Detect which cell encompasses the target text, then output its [x, y] center coordinate. 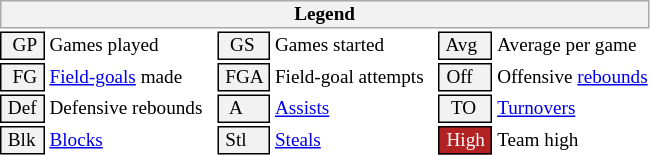
FG [22, 77]
Def [22, 108]
Games played [131, 46]
Turnovers [573, 108]
Games started [354, 46]
Blocks [131, 140]
Legend [324, 14]
Offensive rebounds [573, 77]
Assists [354, 108]
GP [22, 46]
Team high [573, 140]
Blk [22, 140]
High [466, 140]
Avg [466, 46]
Field-goals made [131, 77]
TO [466, 108]
Steals [354, 140]
Off [466, 77]
A [244, 108]
Field-goal attempts [354, 77]
Average per game [573, 46]
Defensive rebounds [131, 108]
Stl [244, 140]
GS [244, 46]
FGA [244, 77]
